Search for the cell housing the specified text and yield its (x, y) center coordinate. 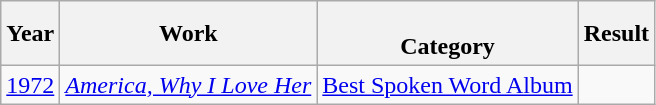
Category (448, 34)
Result (616, 34)
Work (188, 34)
America, Why I Love Her (188, 85)
Best Spoken Word Album (448, 85)
1972 (30, 85)
Year (30, 34)
